Scan for the cell matching the given text and deliver its (x, y) coordinate at center. 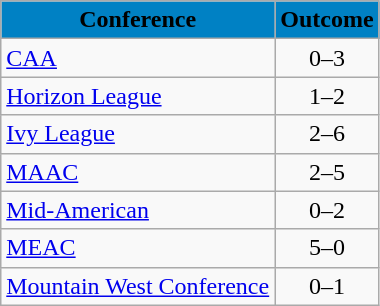
5–0 (327, 248)
Ivy League (138, 134)
2–5 (327, 172)
Mid-American (138, 210)
Horizon League (138, 96)
MAAC (138, 172)
0–1 (327, 286)
0–2 (327, 210)
2–6 (327, 134)
Mountain West Conference (138, 286)
Conference (138, 20)
CAA (138, 58)
MEAC (138, 248)
1–2 (327, 96)
0–3 (327, 58)
Outcome (327, 20)
